Pinpoint the cell where the given text exists, returning its [x, y] midpoint coordinate. 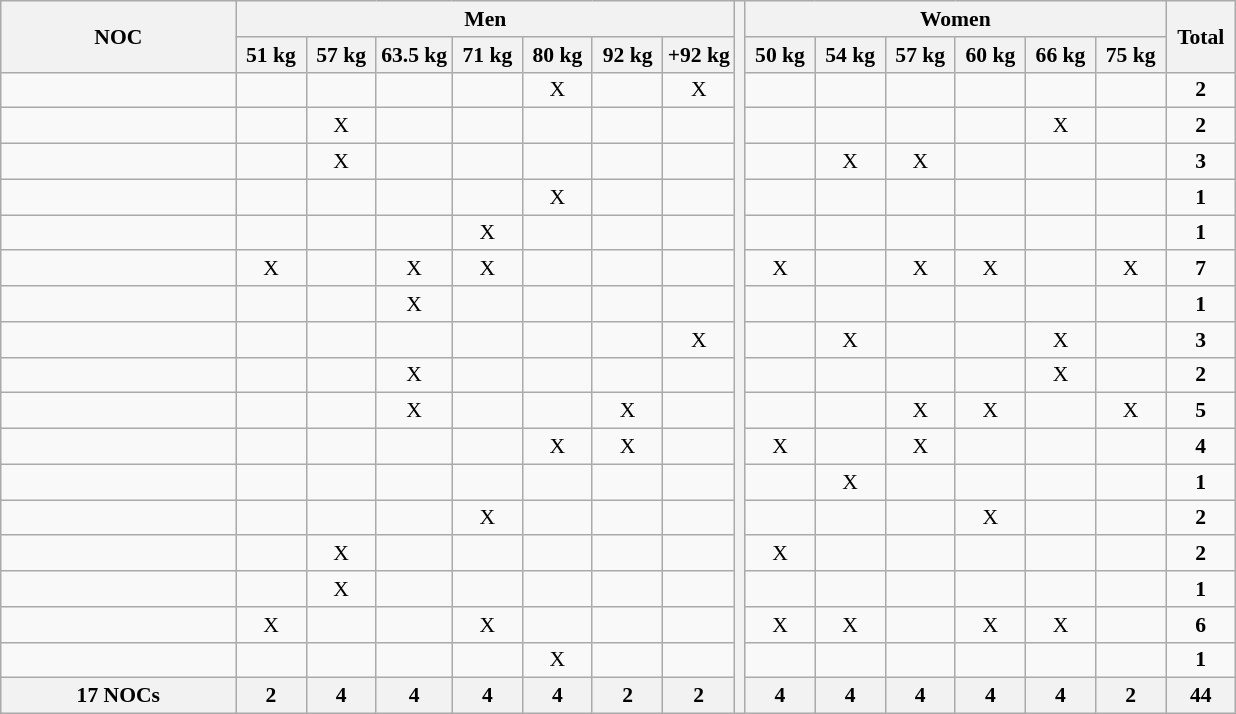
51 kg [271, 55]
66 kg [1060, 55]
6 [1201, 625]
63.5 kg [414, 55]
Total [1201, 36]
7 [1201, 269]
NOC [118, 36]
50 kg [780, 55]
17 NOCs [118, 696]
54 kg [850, 55]
44 [1201, 696]
75 kg [1131, 55]
92 kg [627, 55]
71 kg [487, 55]
60 kg [990, 55]
+92 kg [699, 55]
80 kg [557, 55]
5 [1201, 411]
Men [486, 19]
Women [956, 19]
